Identify which cell holds the provided text, then report its [X, Y] central coordinate. 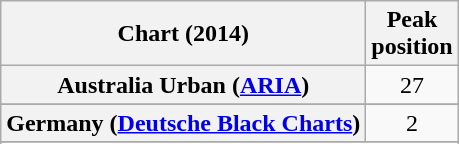
2 [412, 123]
Germany (Deutsche Black Charts) [184, 123]
Australia Urban (ARIA) [184, 85]
27 [412, 85]
Chart (2014) [184, 34]
Peakposition [412, 34]
